Capture the cell that displays the provided text and extract its (x, y) central coordinate. 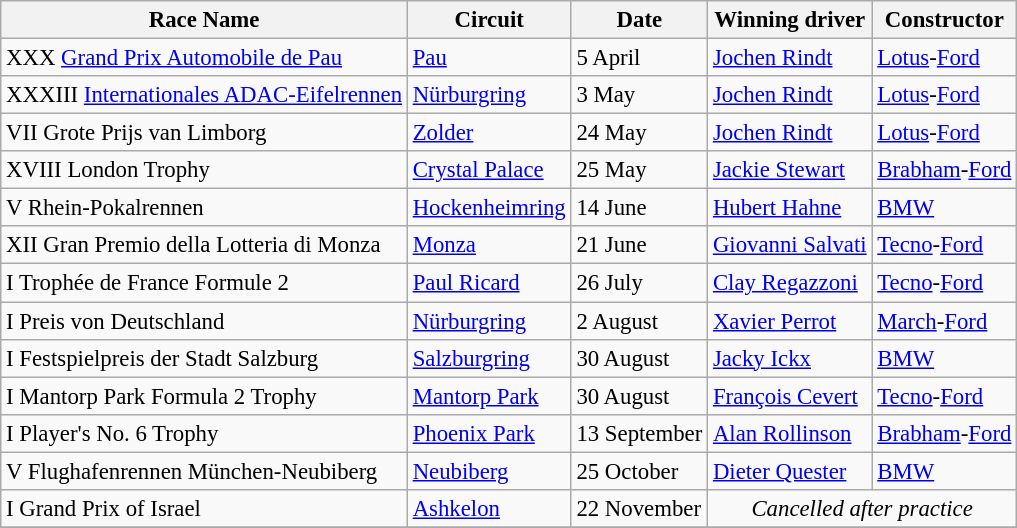
Constructor (944, 20)
26 July (639, 283)
XXX Grand Prix Automobile de Pau (204, 58)
25 May (639, 170)
21 June (639, 245)
14 June (639, 208)
Mantorp Park (489, 396)
Ashkelon (489, 509)
I Trophée de France Formule 2 (204, 283)
Dieter Quester (790, 471)
Cancelled after practice (862, 509)
24 May (639, 133)
Jackie Stewart (790, 170)
Paul Ricard (489, 283)
Salzburgring (489, 358)
Hockenheimring (489, 208)
Crystal Palace (489, 170)
I Grand Prix of Israel (204, 509)
François Cevert (790, 396)
XII Gran Premio della Lotteria di Monza (204, 245)
V Flughafenrennen München-Neubiberg (204, 471)
I Festspielpreis der Stadt Salzburg (204, 358)
Neubiberg (489, 471)
Hubert Hahne (790, 208)
I Mantorp Park Formula 2 Trophy (204, 396)
I Player's No. 6 Trophy (204, 433)
I Preis von Deutschland (204, 321)
Zolder (489, 133)
Xavier Perrot (790, 321)
Date (639, 20)
13 September (639, 433)
Monza (489, 245)
V Rhein-Pokalrennen (204, 208)
March-Ford (944, 321)
22 November (639, 509)
3 May (639, 95)
Clay Regazzoni (790, 283)
5 April (639, 58)
Winning driver (790, 20)
2 August (639, 321)
25 October (639, 471)
Jacky Ickx (790, 358)
Phoenix Park (489, 433)
VII Grote Prijs van Limborg (204, 133)
Circuit (489, 20)
Giovanni Salvati (790, 245)
XVIII London Trophy (204, 170)
Race Name (204, 20)
Alan Rollinson (790, 433)
XXXIII Internationales ADAC-Eifelrennen (204, 95)
Pau (489, 58)
